Return [x, y] of the center of cell containing provided text 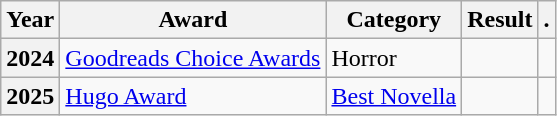
Year [30, 20]
Best Novella [394, 96]
Goodreads Choice Awards [193, 58]
2025 [30, 96]
Result [500, 20]
Category [394, 20]
Horror [394, 58]
2024 [30, 58]
Award [193, 20]
Hugo Award [193, 96]
. [546, 20]
